For the text-containing cell, return its midpoint in (X, Y) coordinate format. 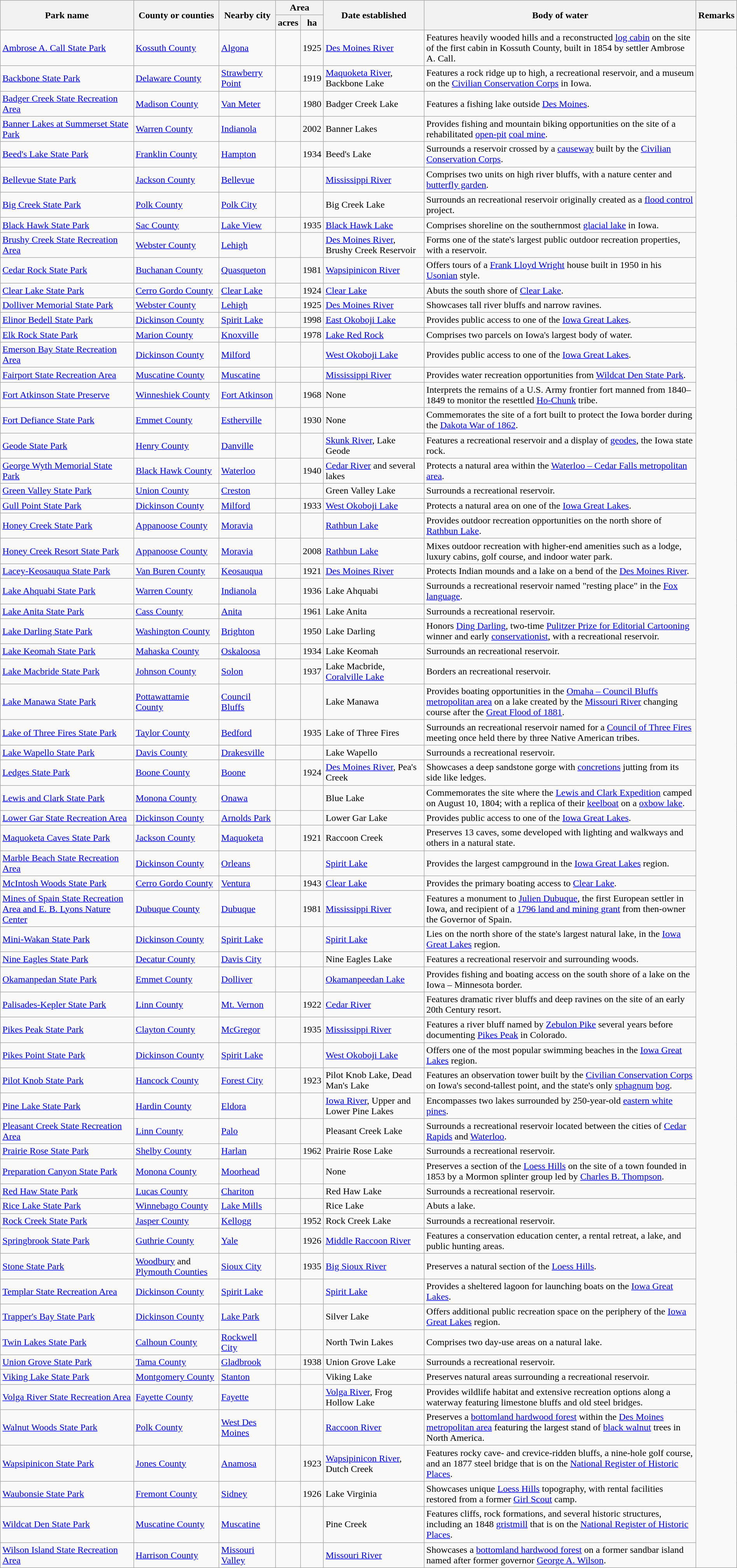
Abuts a lake. (560, 1206)
Showcases a bottomland hardwood forest on a former sandbar island named after former governor George A. Wilson. (560, 1555)
Pikes Point State Park (67, 1055)
Features a conservation education center, a rental retreat, a lake, and public hunting areas. (560, 1241)
Union Grove Lake (374, 1362)
Winneshiek County (176, 395)
Surrounds a reservoir crossed by a causeway built by the Civilian Conservation Corps. (560, 154)
Lake Manawa State Park (67, 702)
Surrounds an recreational reservoir. (560, 651)
Badger Creek State Recreation Area (67, 103)
Provides fishing and boating access on the south shore of a lake on the Iowa – Minnesota border. (560, 979)
1952 (312, 1221)
Ledges State Park (67, 772)
Lower Gar Lake (374, 818)
Pine Creek (374, 1524)
Springbrook State Park (67, 1241)
Okamanpedan State Park (67, 979)
Features a recreational reservoir and a display of geodes, the Iowa state rock. (560, 446)
Harrison County (176, 1555)
Fort Atkinson (248, 395)
Lies on the north shore of the state's largest natural lake, in the Iowa Great Lakes region. (560, 939)
Forest City (248, 1080)
Gladbrook (248, 1362)
Provides wildlife habitat and extensive recreation options along a waterway featuring limestone bluffs and old steel bridges. (560, 1397)
Delaware County (176, 79)
Dubuque (248, 908)
Gull Point State Park (67, 506)
Marion County (176, 335)
Prairie Rose State Park (67, 1151)
Surrounds an recreational reservoir originally created as a flood control project. (560, 205)
Banner Lakes (374, 129)
Templar State Recreation Area (67, 1291)
Viking Lake State Park (67, 1377)
Emerson Bay State Recreation Area (67, 355)
Dolliver (248, 979)
Red Haw State Park (67, 1191)
Silver Lake (374, 1317)
Lake Darling (374, 632)
Lake Mills (248, 1206)
Honey Creek State Park (67, 526)
County or counties (176, 15)
Taylor County (176, 733)
Fort Atkinson State Preserve (67, 395)
Moorhead (248, 1171)
Encompasses two lakes surrounded by 250-year-old eastern white pines. (560, 1106)
Ambrose A. Call State Park (67, 48)
Woodbury and Plymouth Counties (176, 1266)
Preserves a bottomland hardwood forest within the Des Moines metropolitan area featuring the largest stand of black walnut trees in North America. (560, 1428)
Des Moines River, Pea's Creek (374, 772)
Iowa River, Upper and Lower Pine Lakes (374, 1106)
Cass County (176, 611)
Banner Lakes at Summerset State Park (67, 129)
Jasper County (176, 1221)
Lake Keomah (374, 651)
Volga River State Recreation Area (67, 1397)
Solon (248, 671)
Waubonsie State Park (67, 1494)
Offers additional public recreation space on the periphery of the Iowa Great Lakes region. (560, 1317)
acres (288, 23)
1962 (312, 1151)
Body of water (560, 15)
Rice Lake State Park (67, 1206)
McGregor (248, 1030)
Guthrie County (176, 1241)
ha (312, 23)
Lake View (248, 225)
Lake Darling State Park (67, 632)
Pleasant Creek State Recreation Area (67, 1131)
Park name (67, 15)
1968 (312, 395)
Raccoon Creek (374, 838)
Big Creek State Park (67, 205)
Lake of Three Fires State Park (67, 733)
Rock Creek Lake (374, 1221)
1930 (312, 420)
Union Grove State Park (67, 1362)
Interprets the remains of a U.S. Army frontier fort manned from 1840–1849 to monitor the resettled Ho-Chunk tribe. (560, 395)
Protects a natural area within the Waterloo – Cedar Falls metropolitan area. (560, 471)
Lake Macbride State Park (67, 671)
Surrounds an recreational reservoir named for a Council of Three Fires meeting once held there by three Native American tribes. (560, 733)
Hardin County (176, 1106)
Lake Anita State Park (67, 611)
1980 (312, 103)
Dubuque County (176, 908)
Maquoketa Caves State Park (67, 838)
Missouri River (374, 1555)
Shelby County (176, 1151)
Cedar Rock State Park (67, 270)
Brushy Creek State Recreation Area (67, 245)
Commemorates the site of a fort built to protect the Iowa border during the Dakota War of 1862. (560, 420)
Algona (248, 48)
Pilot Knob Lake, Dead Man's Lake (374, 1080)
Montgomery County (176, 1377)
Protects a natural area on one of the Iowa Great Lakes. (560, 506)
Beed's Lake (374, 154)
Black Hawk State Park (67, 225)
Comprises two parcels on Iowa's largest body of water. (560, 335)
Clear Lake State Park (67, 290)
Yale (248, 1241)
Borders an recreational reservoir. (560, 671)
Offers tours of a Frank Lloyd Wright house built in 1950 in his Usonian style. (560, 270)
Tama County (176, 1362)
1936 (312, 591)
1937 (312, 671)
Palo (248, 1131)
Provides fishing and mountain biking opportunities on the site of a rehabilitated open-pit coal mine. (560, 129)
Ventura (248, 883)
Mahaska County (176, 651)
Bellevue (248, 180)
Nine Eagles State Park (67, 959)
Abuts the south shore of Clear Lake. (560, 290)
Preserves natural areas surrounding a recreational reservoir. (560, 1377)
1978 (312, 335)
Backbone State Park (67, 79)
Estherville (248, 420)
Mines of Spain State Recreation Area and E. B. Lyons Nature Center (67, 908)
Bedford (248, 733)
Wapsipinicon River, Dutch Creek (374, 1463)
Features a rock ridge up to high, a recreational reservoir, and a museum on the Civilian Conservation Corps in Iowa. (560, 79)
Clayton County (176, 1030)
Lake Wapello State Park (67, 752)
Cedar River (374, 1005)
Big Creek Lake (374, 205)
Comprises two units on high river bluffs, with a nature center and butterfly garden. (560, 180)
Raccoon River (374, 1428)
Des Moines River, Brushy Creek Reservoir (374, 245)
George Wyth Memorial State Park (67, 471)
Van Meter (248, 103)
Fort Defiance State Park (67, 420)
Bellevue State Park (67, 180)
Elk Rock State Park (67, 335)
Keosauqua (248, 571)
Comprises shoreline on the southernmost glacial lake in Iowa. (560, 225)
Provides outdoor recreation opportunities on the north shore of Rathbun Lake. (560, 526)
Boone (248, 772)
Kossuth County (176, 48)
Lake Anita (374, 611)
Lake Park (248, 1317)
Hancock County (176, 1080)
Trapper's Bay State Park (67, 1317)
1933 (312, 506)
Offers one of the most popular swimming beaches in the Iowa Great Lakes region. (560, 1055)
Mini-Wakan State Park (67, 939)
Protects Indian mounds and a lake on a bend of the Des Moines River. (560, 571)
Mt. Vernon (248, 1005)
Provides a sheltered lagoon for launching boats on the Iowa Great Lakes. (560, 1291)
Wapsipinicon State Park (67, 1463)
Creston (248, 491)
Quasqueton (248, 270)
Arnolds Park (248, 818)
Council Bluffs (248, 702)
1943 (312, 883)
Anita (248, 611)
Davis County (176, 752)
Kellogg (248, 1221)
Sac County (176, 225)
Missouri Valley (248, 1555)
Lake Keomah State Park (67, 651)
1940 (312, 471)
Lake Red Rock (374, 335)
Lewis and Clark State Park (67, 798)
Features a fishing lake outside Des Moines. (560, 103)
Dolliver Memorial State Park (67, 305)
2008 (312, 551)
Wilson Island State Recreation Area (67, 1555)
Stanton (248, 1377)
Twin Lakes State Park (67, 1342)
Lake Wapello (374, 752)
Showcases tall river bluffs and narrow ravines. (560, 305)
Pikes Peak State Park (67, 1030)
Lower Gar State Recreation Area (67, 818)
Features a recreational reservoir and surrounding woods. (560, 959)
Features an observation tower built by the Civilian Conservation Corps on Iowa's second-tallest point, and the state's only sphagnum bog. (560, 1080)
Hampton (248, 154)
Elinor Bedell State Park (67, 320)
Mixes outdoor recreation with higher-end amenities such as a lodge, luxury cabins, golf course, and indoor water park. (560, 551)
Black Hawk Lake (374, 225)
Preserves a natural section of the Loess Hills. (560, 1266)
Oskaloosa (248, 651)
Viking Lake (374, 1377)
Beed's Lake State Park (67, 154)
Remarks (716, 15)
Chariton (248, 1191)
Comprises two day-use areas on a natural lake. (560, 1342)
Lake Ahquabi State Park (67, 591)
Fremont County (176, 1494)
Fairport State Recreation Area (67, 375)
Middle Raccoon River (374, 1241)
Fayette County (176, 1397)
Boone County (176, 772)
Provides water recreation opportunities from Wildcat Den State Park. (560, 375)
Sidney (248, 1494)
Wapsipinicon River (374, 270)
Cedar River and several lakes (374, 471)
Preserves a section of the Loess Hills on the site of a town founded in 1853 by a Mormon splinter group led by Charles B. Thompson. (560, 1171)
Maquoketa River, Backbone Lake (374, 79)
Anamosa (248, 1463)
Blue Lake (374, 798)
Maquoketa (248, 838)
Pottawattamie County (176, 702)
Commemorates the site where the Lewis and Clark Expedition camped on August 10, 1804; with a replica of their keelboat on a oxbow lake. (560, 798)
1961 (312, 611)
West Des Moines (248, 1428)
Showcases a deep sandstone gorge with concretions jutting from its side like ledges. (560, 772)
Harlan (248, 1151)
Walnut Woods State Park (67, 1428)
Preserves 13 caves, some developed with lighting and walkways and others in a natural state. (560, 838)
Brighton (248, 632)
1919 (312, 79)
Forms one of the state's largest public outdoor recreation properties, with a reservoir. (560, 245)
Marble Beach State Recreation Area (67, 863)
Okamanpeedan Lake (374, 979)
Honors Ding Darling, two-time Pulitzer Prize for Editorial Cartooning winner and early conservationist, with a recreational reservoir. (560, 632)
Lake Macbride, Coralville Lake (374, 671)
Jones County (176, 1463)
Pine Lake State Park (67, 1106)
Green Valley Lake (374, 491)
Eldora (248, 1106)
Van Buren County (176, 571)
Big Sioux River (374, 1266)
Rock Creek State Park (67, 1221)
Lucas County (176, 1191)
Franklin County (176, 154)
Area (299, 8)
1938 (312, 1362)
Onawa (248, 798)
Washington County (176, 632)
Lake Ahquabi (374, 591)
1922 (312, 1005)
Henry County (176, 446)
Lake Manawa (374, 702)
Waterloo (248, 471)
Showcases unique Loess Hills topography, with rental facilities restored from a former Girl Scout camp. (560, 1494)
Surrounds a recreational reservoir located between the cities of Cedar Rapids and Waterloo. (560, 1131)
Provides the largest campground in the Iowa Great Lakes region. (560, 863)
Features cliffs, rock formations, and several historic structures, including an 1848 gristmill that is on the National Register of Historic Places. (560, 1524)
Green Valley State Park (67, 491)
Preparation Canyon State Park (67, 1171)
Davis City (248, 959)
Decatur County (176, 959)
Honey Creek Resort State Park (67, 551)
Surrounds a recreational reservoir named "resting place" in the Fox language. (560, 591)
Volga River, Frog Hollow Lake (374, 1397)
Calhoun County (176, 1342)
Badger Creek Lake (374, 103)
Palisades-Kepler State Park (67, 1005)
2002 (312, 129)
Red Haw Lake (374, 1191)
Pleasant Creek Lake (374, 1131)
Orleans (248, 863)
Danville (248, 446)
Black Hawk County (176, 471)
Union County (176, 491)
Lacey-Keosauqua State Park (67, 571)
Geode State Park (67, 446)
Lake of Three Fires (374, 733)
1950 (312, 632)
Features a river bluff named by Zebulon Pike several years before documenting Pikes Peak in Colorado. (560, 1030)
Skunk River, Lake Geode (374, 446)
Winnebago County (176, 1206)
Buchanan County (176, 270)
Sioux City (248, 1266)
Johnson County (176, 671)
North Twin Lakes (374, 1342)
Polk City (248, 205)
Fayette (248, 1397)
Rice Lake (374, 1206)
Nearby city (248, 15)
Rockwell City (248, 1342)
1998 (312, 320)
Strawberry Point (248, 79)
Features dramatic river bluffs and deep ravines on the site of an early 20th Century resort. (560, 1005)
Wildcat Den State Park (67, 1524)
Madison County (176, 103)
Drakesville (248, 752)
McIntosh Woods State Park (67, 883)
Nine Eagles Lake (374, 959)
Lake Virginia (374, 1494)
Pilot Knob State Park (67, 1080)
Knoxville (248, 335)
Provides the primary boating access to Clear Lake. (560, 883)
Date established (374, 15)
Prairie Rose Lake (374, 1151)
East Okoboji Lake (374, 320)
Stone State Park (67, 1266)
